Find where the given text appears and provide that cell's center as [X, Y] coordinate. 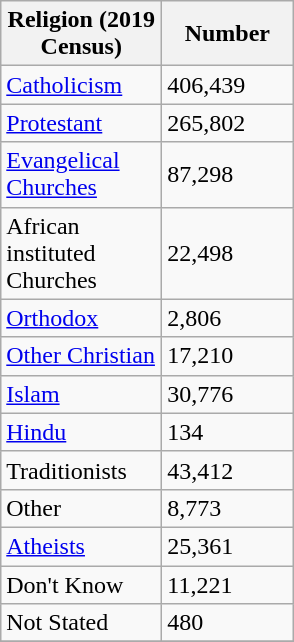
Orthodox [82, 318]
22,498 [228, 253]
Atheists [82, 546]
480 [228, 623]
17,210 [228, 356]
134 [228, 432]
406,439 [228, 85]
43,412 [228, 470]
Religion (2019 Census) [82, 34]
Catholicism [82, 85]
265,802 [228, 123]
Traditionists [82, 470]
African instituted Churches [82, 253]
Number [228, 34]
Don't Know [82, 585]
25,361 [228, 546]
Evangelical Churches [82, 174]
87,298 [228, 174]
8,773 [228, 508]
Hindu [82, 432]
Other Christian [82, 356]
Not Stated [82, 623]
11,221 [228, 585]
30,776 [228, 394]
Other [82, 508]
Islam [82, 394]
2,806 [228, 318]
Protestant [82, 123]
